Return (X, Y) of the center of cell containing provided text 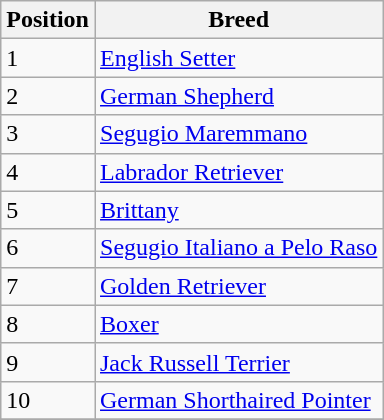
6 (48, 248)
Boxer (238, 324)
Golden Retriever (238, 286)
9 (48, 362)
German Shepherd (238, 96)
1 (48, 58)
8 (48, 324)
Jack Russell Terrier (238, 362)
3 (48, 134)
Breed (238, 20)
2 (48, 96)
10 (48, 400)
Labrador Retriever (238, 172)
English Setter (238, 58)
German Shorthaired Pointer (238, 400)
Segugio Italiano a Pelo Raso (238, 248)
Brittany (238, 210)
7 (48, 286)
Segugio Maremmano (238, 134)
4 (48, 172)
Position (48, 20)
5 (48, 210)
